Output the (x, y) coordinate of the center of the cell containing the given text.  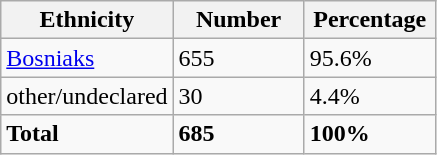
Total (87, 134)
Bosniaks (87, 58)
95.6% (370, 58)
other/undeclared (87, 96)
Percentage (370, 20)
30 (238, 96)
Ethnicity (87, 20)
655 (238, 58)
Number (238, 20)
4.4% (370, 96)
100% (370, 134)
685 (238, 134)
